Find where the given text appears and provide that cell's center as [x, y] coordinate. 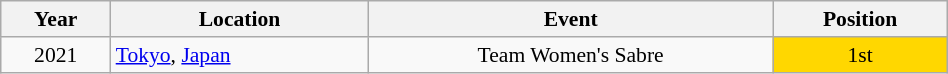
Location [240, 19]
2021 [56, 55]
Tokyo, Japan [240, 55]
Position [860, 19]
Event [570, 19]
Year [56, 19]
1st [860, 55]
Team Women's Sabre [570, 55]
